Return (x, y) of the center of cell containing provided text 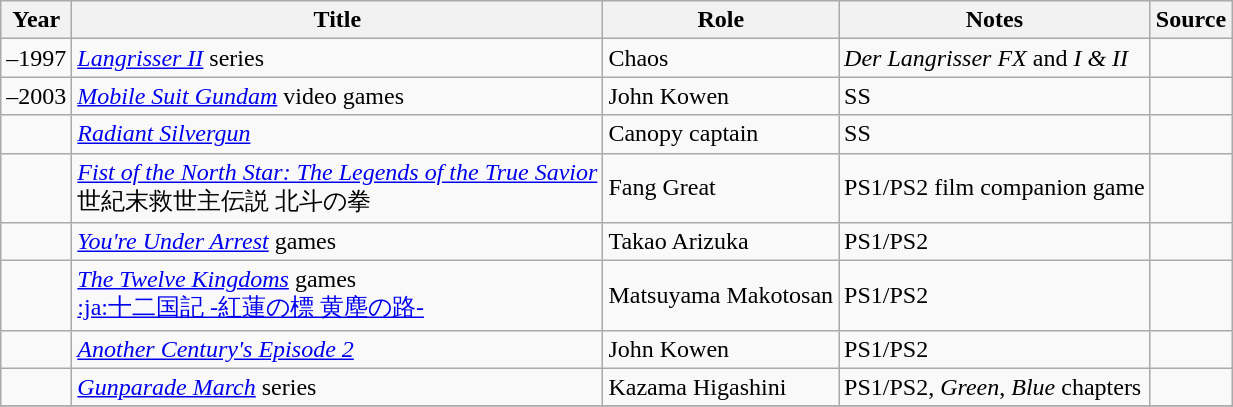
Notes (995, 20)
PS1/PS2, Green, Blue chapters (995, 387)
Fist of the North Star: The Legends of the True Savior世紀末救世主伝説 北斗の拳 (338, 188)
Year (36, 20)
Role (721, 20)
PS1/PS2 film companion game (995, 188)
Matsuyama Makotosan (721, 296)
Radiant Silvergun (338, 134)
The Twelve Kingdoms games:ja:十二国記 -紅蓮の標 黄塵の路- (338, 296)
Takao Arizuka (721, 242)
–2003 (36, 96)
Der Langrisser FX and I & II (995, 58)
Chaos (721, 58)
You're Under Arrest games (338, 242)
Mobile Suit Gundam video games (338, 96)
Title (338, 20)
Source (1190, 20)
Langrisser II series (338, 58)
Kazama Higashini (721, 387)
Fang Great (721, 188)
Canopy captain (721, 134)
–1997 (36, 58)
Another Century's Episode 2 (338, 349)
Gunparade March series (338, 387)
